Locate the cell with the specified text and output its [X, Y] center coordinate. 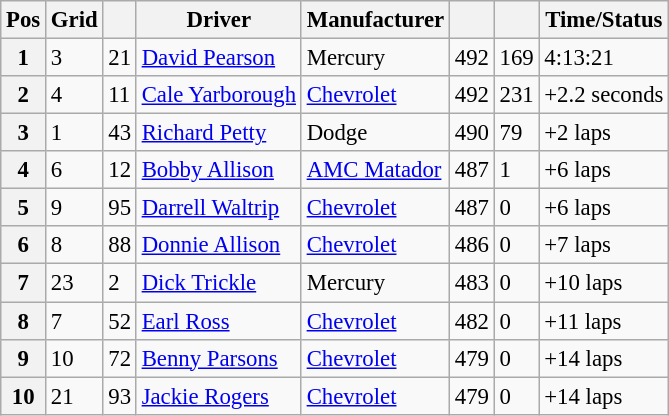
12 [120, 170]
Pos [24, 20]
Benny Parsons [218, 358]
5 [24, 208]
Dick Trickle [218, 283]
43 [120, 133]
+7 laps [604, 245]
+10 laps [604, 283]
Dodge [375, 133]
AMC Matador [375, 170]
72 [120, 358]
490 [472, 133]
Richard Petty [218, 133]
+2 laps [604, 133]
482 [472, 321]
169 [516, 58]
231 [516, 95]
Grid [74, 20]
79 [516, 133]
+2.2 seconds [604, 95]
Earl Ross [218, 321]
Cale Yarborough [218, 95]
95 [120, 208]
Manufacturer [375, 20]
Donnie Allison [218, 245]
4:13:21 [604, 58]
Jackie Rogers [218, 396]
Driver [218, 20]
David Pearson [218, 58]
483 [472, 283]
88 [120, 245]
11 [120, 95]
23 [74, 283]
+11 laps [604, 321]
486 [472, 245]
Darrell Waltrip [218, 208]
Time/Status [604, 20]
Bobby Allison [218, 170]
52 [120, 321]
93 [120, 396]
